Pinpoint the cell where the given text exists, returning its [X, Y] midpoint coordinate. 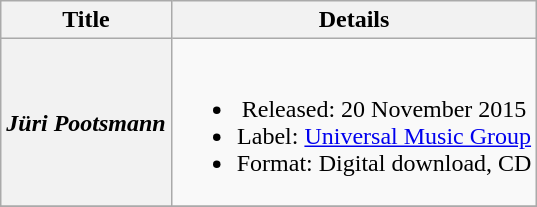
Details [354, 20]
Title [86, 20]
Released: 20 November 2015Label: Universal Music GroupFormat: Digital download, CD [354, 122]
Jüri Pootsmann [86, 122]
